Determine the (x, y) coordinate at the center of the cell enclosing the given text.  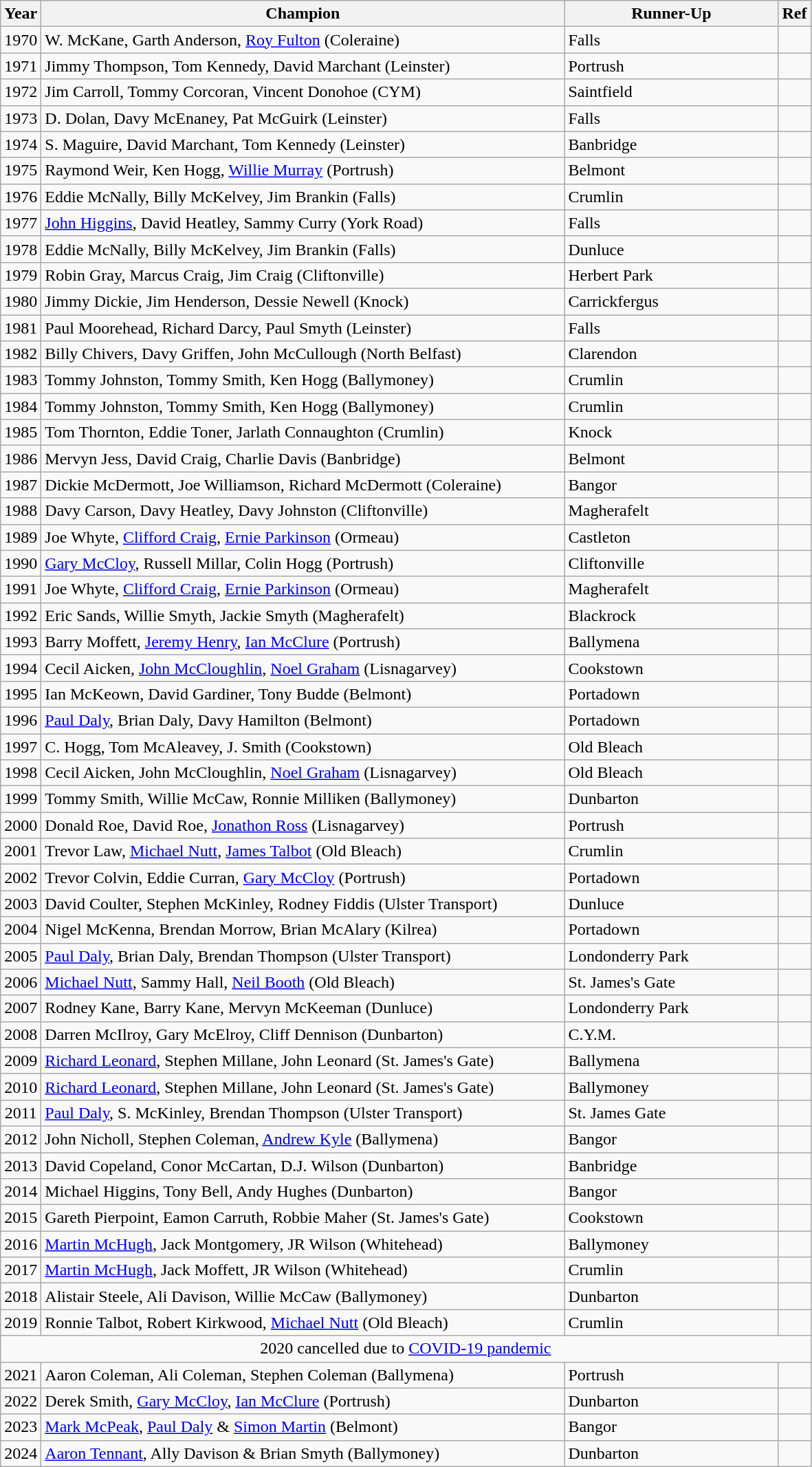
Dickie McDermott, Joe Williamson, Richard McDermott (Coleraine) (303, 485)
Knock (671, 433)
2002 (21, 878)
Cliftonville (671, 563)
Mark McPeak, Paul Daly & Simon Martin (Belmont) (303, 1427)
Nigel McKenna, Brendan Morrow, Brian McAlary (Kilrea) (303, 930)
Castleton (671, 537)
1997 (21, 746)
Jimmy Dickie, Jim Henderson, Dessie Newell (Knock) (303, 301)
2014 (21, 1192)
2015 (21, 1218)
Martin McHugh, Jack Montgomery, JR Wilson (Whitehead) (303, 1244)
Tom Thornton, Eddie Toner, Jarlath Connaughton (Crumlin) (303, 433)
Ian McKeown, David Gardiner, Tony Budde (Belmont) (303, 694)
Eric Sands, Willie Smyth, Jackie Smyth (Magherafelt) (303, 616)
Saintfield (671, 92)
2019 (21, 1323)
1978 (21, 249)
C.Y.M. (671, 1034)
1987 (21, 485)
Herbert Park (671, 275)
Jim Carroll, Tommy Corcoran, Vincent Donohoe (CYM) (303, 92)
C. Hogg, Tom McAleavey, J. Smith (Cookstown) (303, 746)
Tommy Smith, Willie McCaw, Ronnie Milliken (Ballymoney) (303, 799)
Darren McIlroy, Gary McElroy, Cliff Dennison (Dunbarton) (303, 1034)
1984 (21, 406)
2016 (21, 1244)
1988 (21, 511)
Trevor Colvin, Eddie Curran, Gary McCloy (Portrush) (303, 878)
Alistair Steele, Ali Davison, Willie McCaw (Ballymoney) (303, 1296)
2021 (21, 1375)
D. Dolan, Davy McEnaney, Pat McGuirk (Leinster) (303, 118)
Robin Gray, Marcus Craig, Jim Craig (Cliftonville) (303, 275)
St. James Gate (671, 1113)
John Nicholl, Stephen Coleman, Andrew Kyle (Ballymena) (303, 1139)
2003 (21, 904)
1976 (21, 197)
1980 (21, 301)
Ref (795, 14)
2006 (21, 982)
1992 (21, 616)
1993 (21, 642)
1996 (21, 720)
Michael Nutt, Sammy Hall, Neil Booth (Old Bleach) (303, 982)
2009 (21, 1061)
2022 (21, 1401)
1977 (21, 223)
Gary McCloy, Russell Millar, Colin Hogg (Portrush) (303, 563)
2013 (21, 1166)
1989 (21, 537)
1975 (21, 171)
Mervyn Jess, David Craig, Charlie Davis (Banbridge) (303, 459)
Donald Roe, David Roe, Jonathon Ross (Lisnagarvey) (303, 825)
2024 (21, 1453)
Runner-Up (671, 14)
John Higgins, David Heatley, Sammy Curry (York Road) (303, 223)
1995 (21, 694)
Ronnie Talbot, Robert Kirkwood, Michael Nutt (Old Bleach) (303, 1323)
1981 (21, 328)
1998 (21, 773)
2011 (21, 1113)
2000 (21, 825)
1970 (21, 40)
Champion (303, 14)
Aaron Tennant, Ally Davison & Brian Smyth (Ballymoney) (303, 1453)
1985 (21, 433)
1990 (21, 563)
2012 (21, 1139)
1972 (21, 92)
1999 (21, 799)
1971 (21, 66)
Martin McHugh, Jack Moffett, JR Wilson (Whitehead) (303, 1270)
Paul Daly, Brian Daly, Davy Hamilton (Belmont) (303, 720)
Davy Carson, Davy Heatley, Davy Johnston (Cliftonville) (303, 511)
Paul Daly, S. McKinley, Brendan Thompson (Ulster Transport) (303, 1113)
Paul Daly, Brian Daly, Brendan Thompson (Ulster Transport) (303, 956)
1983 (21, 380)
2020 cancelled due to COVID-19 pandemic (406, 1349)
David Coulter, Stephen McKinley, Rodney Fiddis (Ulster Transport) (303, 904)
2010 (21, 1087)
W. McKane, Garth Anderson, Roy Fulton (Coleraine) (303, 40)
Raymond Weir, Ken Hogg, Willie Murray (Portrush) (303, 171)
Trevor Law, Michael Nutt, James Talbot (Old Bleach) (303, 851)
2023 (21, 1427)
Aaron Coleman, Ali Coleman, Stephen Coleman (Ballymena) (303, 1375)
2008 (21, 1034)
St. James's Gate (671, 982)
Billy Chivers, Davy Griffen, John McCullough (North Belfast) (303, 354)
Michael Higgins, Tony Bell, Andy Hughes (Dunbarton) (303, 1192)
David Copeland, Conor McCartan, D.J. Wilson (Dunbarton) (303, 1166)
2001 (21, 851)
Clarendon (671, 354)
Paul Moorehead, Richard Darcy, Paul Smyth (Leinster) (303, 328)
Blackrock (671, 616)
Rodney Kane, Barry Kane, Mervyn McKeeman (Dunluce) (303, 1008)
S. Maguire, David Marchant, Tom Kennedy (Leinster) (303, 144)
Jimmy Thompson, Tom Kennedy, David Marchant (Leinster) (303, 66)
Carrickfergus (671, 301)
Year (21, 14)
1994 (21, 668)
Derek Smith, Gary McCloy, Ian McClure (Portrush) (303, 1401)
Gareth Pierpoint, Eamon Carruth, Robbie Maher (St. James's Gate) (303, 1218)
2018 (21, 1296)
2007 (21, 1008)
1986 (21, 459)
2005 (21, 956)
1982 (21, 354)
1991 (21, 589)
1974 (21, 144)
1973 (21, 118)
2004 (21, 930)
2017 (21, 1270)
Barry Moffett, Jeremy Henry, Ian McClure (Portrush) (303, 642)
1979 (21, 275)
